Output the (x, y) coordinate of the center of the cell containing the given text.  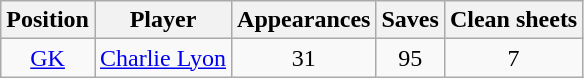
Position (48, 20)
Player (162, 20)
Appearances (304, 20)
GK (48, 58)
Charlie Lyon (162, 58)
Clean sheets (513, 20)
31 (304, 58)
Saves (410, 20)
7 (513, 58)
95 (410, 58)
